Return [X, Y] of the center of cell containing provided text 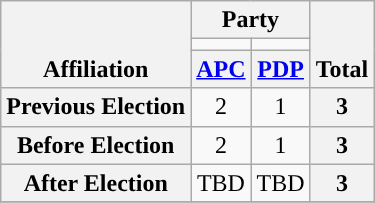
After Election [96, 183]
Total [342, 44]
Affiliation [96, 44]
Party [250, 20]
Previous Election [96, 107]
PDP [280, 69]
APC [221, 69]
Before Election [96, 145]
